Scan for the cell matching the given text and deliver its [X, Y] coordinate at center. 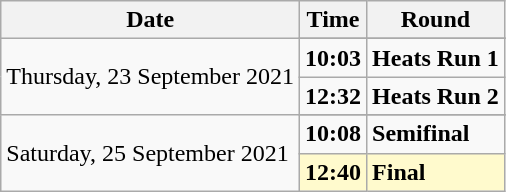
Heats Run 1 [436, 58]
Semifinal [436, 134]
Saturday, 25 September 2021 [150, 153]
12:32 [334, 96]
Final [436, 172]
10:08 [334, 134]
Round [436, 20]
Time [334, 20]
12:40 [334, 172]
Date [150, 20]
10:03 [334, 58]
Thursday, 23 September 2021 [150, 77]
Heats Run 2 [436, 96]
